From the cell containing the given text, extract its center point as [x, y] coordinate. 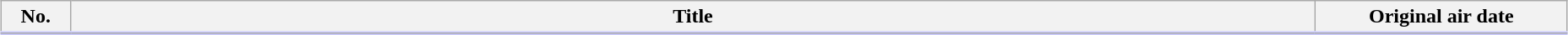
Title [693, 17]
Original air date [1441, 17]
No. [35, 17]
